Extract the [X, Y] coordinate from the center of the cell holding the provided text.  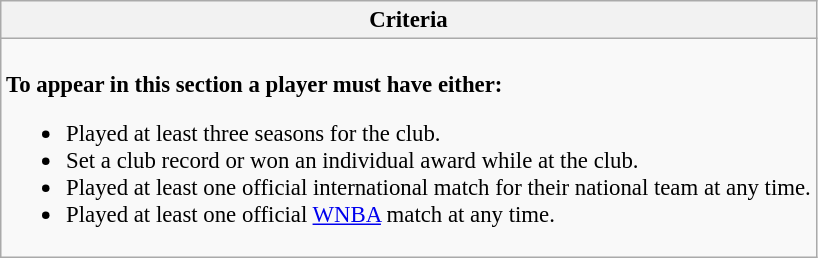
Criteria [408, 20]
